From the cell containing the given text, extract its center point as (x, y) coordinate. 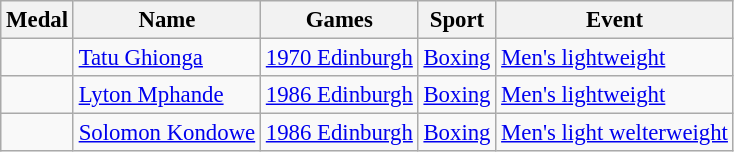
Sport (457, 20)
Event (614, 20)
Lyton Mphande (166, 95)
Solomon Kondowe (166, 133)
Men's light welterweight (614, 133)
1970 Edinburgh (340, 58)
Games (340, 20)
Tatu Ghionga (166, 58)
Name (166, 20)
Medal (38, 20)
